Output the [X, Y] coordinate of the center of the cell containing the given text.  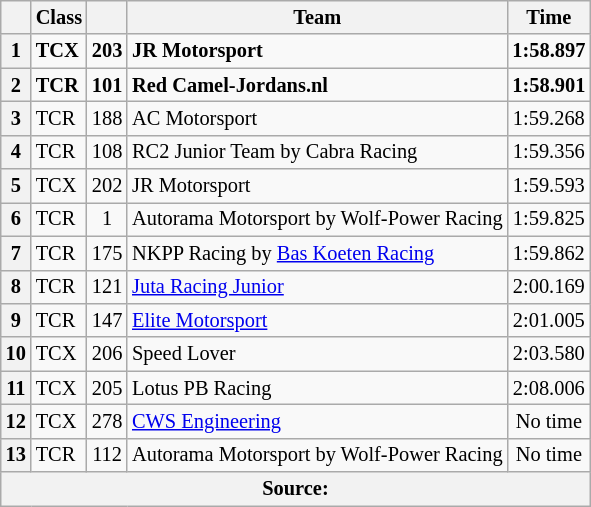
1:59.862 [548, 253]
NKPP Racing by Bas Koeten Racing [317, 253]
4 [16, 152]
Lotus PB Racing [317, 388]
1:59.825 [548, 219]
Red Camel-Jordans.nl [317, 85]
5 [16, 186]
1:59.268 [548, 118]
147 [107, 320]
108 [107, 152]
175 [107, 253]
206 [107, 354]
11 [16, 388]
7 [16, 253]
1:58.897 [548, 51]
101 [107, 85]
9 [16, 320]
2:03.580 [548, 354]
203 [107, 51]
RC2 Junior Team by Cabra Racing [317, 152]
8 [16, 287]
2:00.169 [548, 287]
202 [107, 186]
Elite Motorsport [317, 320]
121 [107, 287]
Juta Racing Junior [317, 287]
AC Motorsport [317, 118]
188 [107, 118]
Class [59, 17]
10 [16, 354]
Time [548, 17]
205 [107, 388]
3 [16, 118]
2:08.006 [548, 388]
1:59.356 [548, 152]
6 [16, 219]
CWS Engineering [317, 421]
13 [16, 455]
Team [317, 17]
1:59.593 [548, 186]
1:58.901 [548, 85]
112 [107, 455]
Speed Lover [317, 354]
12 [16, 421]
2:01.005 [548, 320]
Source: [296, 489]
2 [16, 85]
278 [107, 421]
